Output the [X, Y] coordinate of the center of the cell containing the given text.  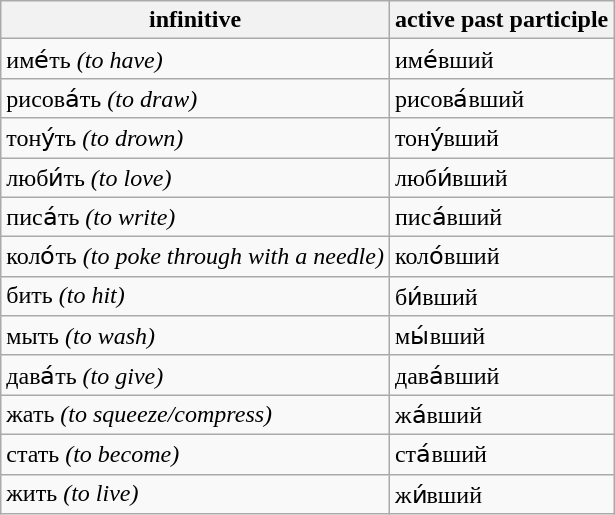
тону́вший [501, 138]
жать (to squeeze/compress) [196, 415]
дава́вший [501, 375]
коло́ть (to poke through with a needle) [196, 257]
infinitive [196, 20]
дава́ть (to give) [196, 375]
жить (to live) [196, 494]
писа́ть (to write) [196, 217]
люби́вший [501, 178]
коло́вший [501, 257]
писа́вший [501, 217]
рисова́ть (to draw) [196, 98]
рисова́вший [501, 98]
би́вший [501, 296]
active past participle [501, 20]
мыть (to wash) [196, 336]
име́ть (to have) [196, 59]
жа́вший [501, 415]
стать (to become) [196, 454]
жи́вший [501, 494]
име́вший [501, 59]
мы́вший [501, 336]
ста́вший [501, 454]
тону́ть (to drown) [196, 138]
люби́ть (to love) [196, 178]
бить (to hit) [196, 296]
